Search for the cell housing the specified text and yield its [x, y] center coordinate. 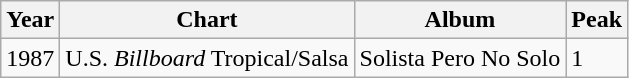
Solista Pero No Solo [460, 58]
U.S. Billboard Tropical/Salsa [207, 58]
1 [597, 58]
Album [460, 20]
Chart [207, 20]
Peak [597, 20]
1987 [30, 58]
Year [30, 20]
